Identify which cell holds the provided text, then report its (X, Y) central coordinate. 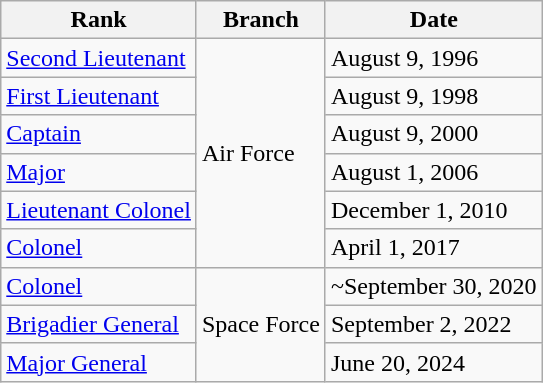
September 2, 2022 (434, 324)
June 20, 2024 (434, 362)
August 9, 1996 (434, 58)
Lieutenant Colonel (99, 210)
Brigadier General (99, 324)
August 9, 2000 (434, 134)
December 1, 2010 (434, 210)
Second Lieutenant (99, 58)
Major General (99, 362)
Rank (99, 20)
Major (99, 172)
April 1, 2017 (434, 248)
August 1, 2006 (434, 172)
First Lieutenant (99, 96)
Captain (99, 134)
Air Force (260, 153)
Branch (260, 20)
~September 30, 2020 (434, 286)
Space Force (260, 324)
August 9, 1998 (434, 96)
Date (434, 20)
